From the cell containing the given text, extract its center point as (x, y) coordinate. 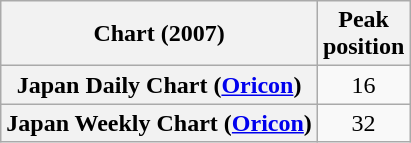
32 (363, 123)
Peakposition (363, 34)
16 (363, 85)
Japan Weekly Chart (Oricon) (160, 123)
Japan Daily Chart (Oricon) (160, 85)
Chart (2007) (160, 34)
